Capture the cell that displays the provided text and extract its (x, y) central coordinate. 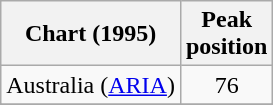
Australia (ARIA) (91, 85)
Chart (1995) (91, 34)
76 (226, 85)
Peakposition (226, 34)
